Return the [x, y] coordinate for the center point of the cell that contains the specified text.  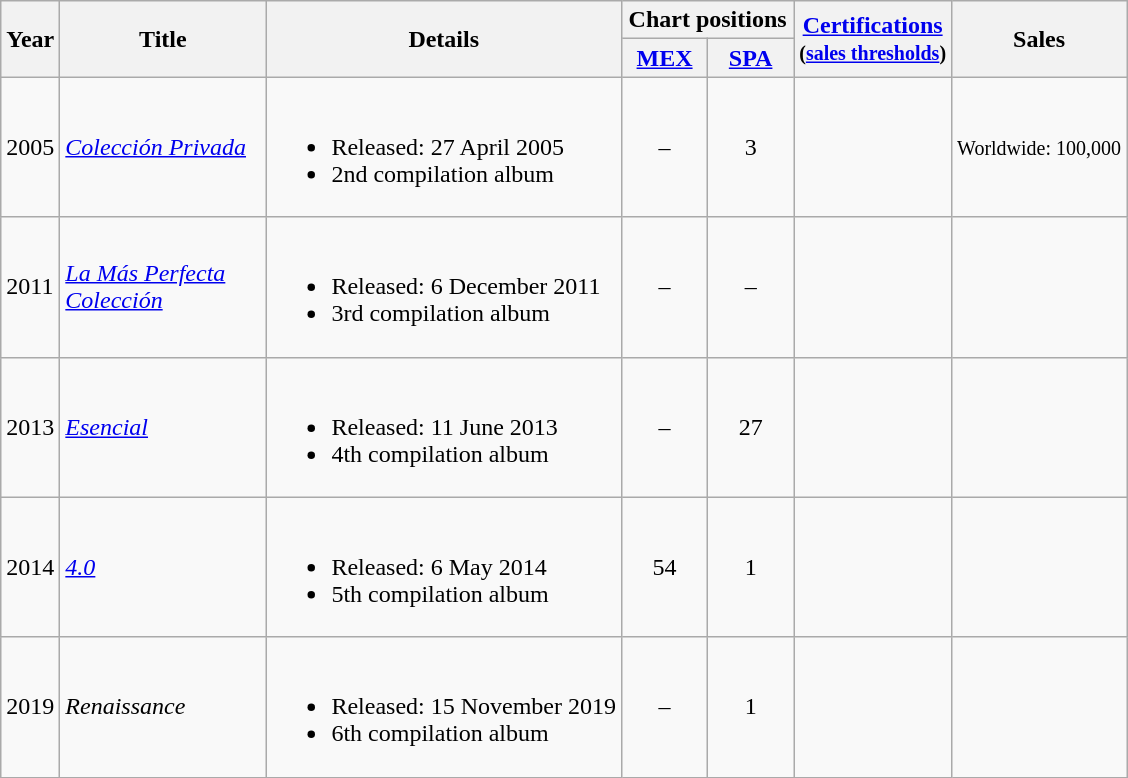
Worldwide: 100,000 [1040, 147]
2019 [30, 707]
2014 [30, 567]
Year [30, 39]
54 [665, 567]
Released: 11 June 20134th compilation album [444, 427]
3 [751, 147]
Renaissance [163, 707]
Esencial [163, 427]
4.0 [163, 567]
Title [163, 39]
2005 [30, 147]
Released: 15 November 20196th compilation album [444, 707]
Chart positions [708, 20]
2013 [30, 427]
2011 [30, 287]
Details [444, 39]
Released: 27 April 20052nd compilation album [444, 147]
MEX [665, 58]
27 [751, 427]
Colección Privada [163, 147]
Released: 6 December 20113rd compilation album [444, 287]
Released: 6 May 20145th compilation album [444, 567]
Sales [1040, 39]
Certifications(sales thresholds) [873, 39]
SPA [751, 58]
La Más Perfecta Colección [163, 287]
